Return [x, y] of the center of cell containing provided text 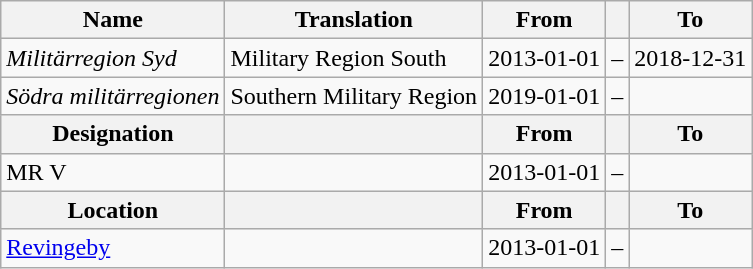
Militärregion Syd [113, 58]
Revingeby [113, 248]
2019-01-01 [544, 96]
MR V [113, 172]
Location [113, 210]
Name [113, 20]
Designation [113, 134]
2018-12-31 [690, 58]
Translation [354, 20]
Södra militärregionen [113, 96]
Military Region South [354, 58]
Southern Military Region [354, 96]
